Provide the [X, Y] coordinate of the cell's center where the given text is located.  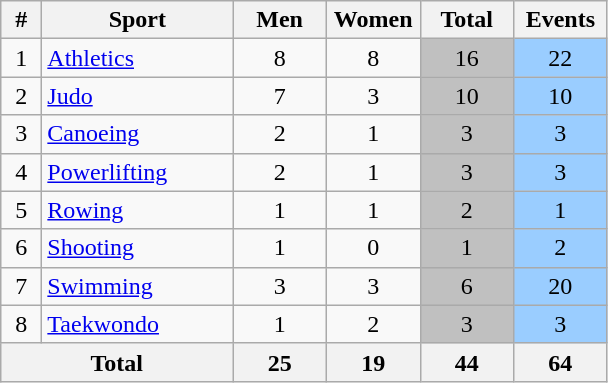
Athletics [138, 58]
Women [373, 20]
Shooting [138, 248]
Canoeing [138, 134]
5 [22, 210]
# [22, 20]
Judo [138, 96]
Powerlifting [138, 172]
Sport [138, 20]
20 [561, 286]
16 [467, 58]
0 [373, 248]
22 [561, 58]
Men [280, 20]
64 [561, 362]
Swimming [138, 286]
Taekwondo [138, 324]
25 [280, 362]
Rowing [138, 210]
19 [373, 362]
Events [561, 20]
4 [22, 172]
44 [467, 362]
